From the cell containing the given text, extract its center point as (X, Y) coordinate. 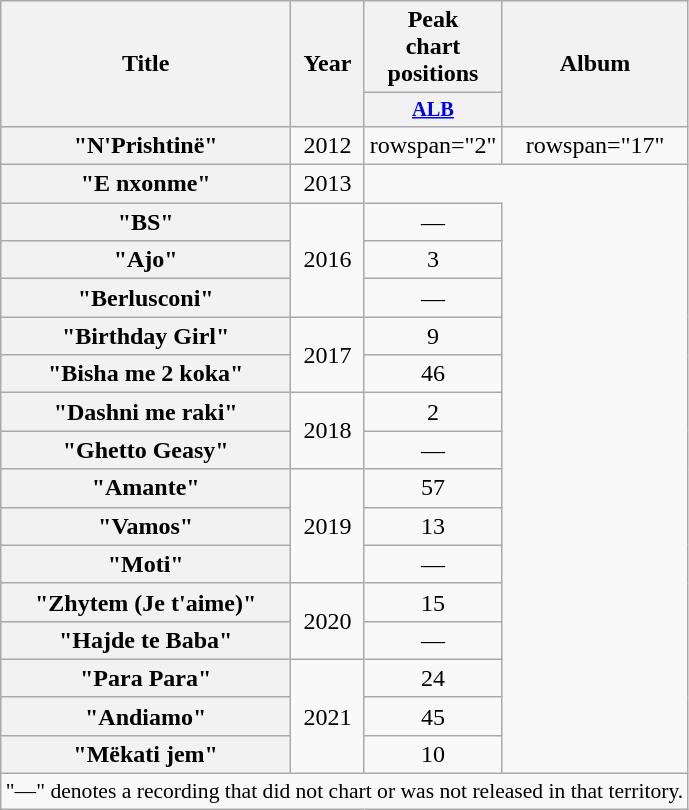
"Andiamo" (146, 716)
2018 (328, 431)
Peakchartpositions (433, 47)
2016 (328, 260)
"BS" (146, 222)
"E nxonme" (146, 184)
9 (433, 336)
"Amante" (146, 488)
10 (433, 754)
13 (433, 526)
"Para Para" (146, 678)
"Mëkati jem" (146, 754)
45 (433, 716)
2013 (328, 184)
"N'Prishtinë" (146, 145)
57 (433, 488)
3 (433, 260)
"Ghetto Geasy" (146, 450)
"Vamos" (146, 526)
2020 (328, 621)
"Ajo" (146, 260)
2012 (328, 145)
46 (433, 374)
Title (146, 64)
"Zhytem (Je t'aime)" (146, 602)
rowspan="17" (596, 145)
"Bisha me 2 koka" (146, 374)
24 (433, 678)
2019 (328, 526)
"Berlusconi" (146, 298)
Year (328, 64)
"Moti" (146, 564)
ALB (433, 110)
"—" denotes a recording that did not chart or was not released in that territory. (345, 792)
2017 (328, 355)
"Birthday Girl" (146, 336)
2 (433, 412)
"Hajde te Baba" (146, 640)
rowspan="2" (433, 145)
15 (433, 602)
2021 (328, 716)
Album (596, 64)
"Dashni me raki" (146, 412)
